From the cell containing the given text, extract its center point as [X, Y] coordinate. 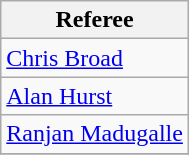
Ranjan Madugalle [95, 134]
Chris Broad [95, 58]
Referee [95, 20]
Alan Hurst [95, 96]
